Pinpoint the cell where the given text exists, returning its [x, y] midpoint coordinate. 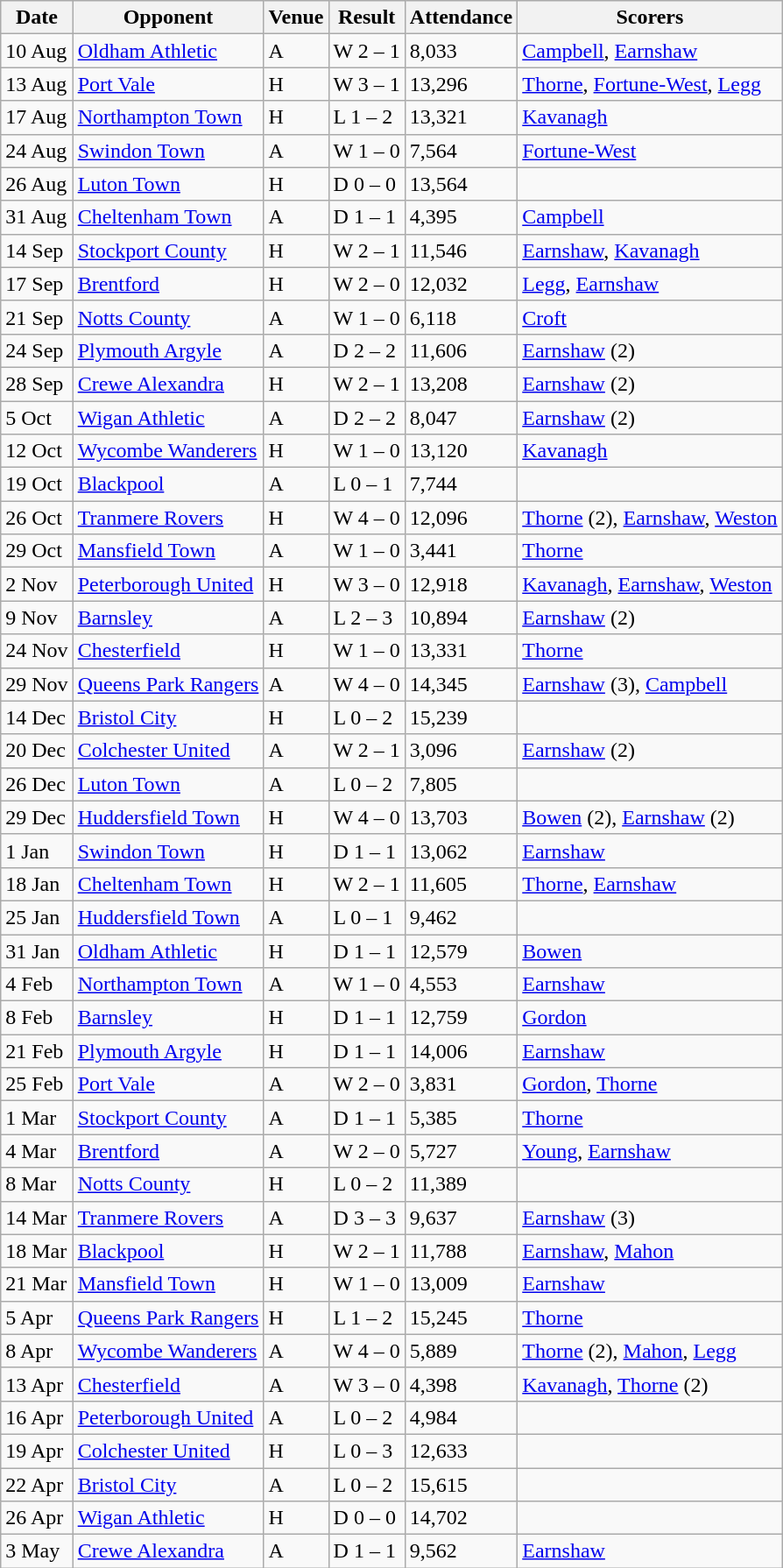
Opponent [168, 18]
29 Oct [37, 551]
14 Dec [37, 717]
3,831 [461, 1084]
Fortune-West [650, 151]
14 Mar [37, 1218]
W 3 – 1 [366, 84]
4,553 [461, 985]
Earnshaw, Kavanagh [650, 251]
Thorne, Earnshaw [650, 884]
13 Aug [37, 84]
Earnshaw (3), Campbell [650, 684]
26 Aug [37, 184]
8,047 [461, 418]
Earnshaw (3) [650, 1218]
24 Nov [37, 651]
7,744 [461, 484]
Earnshaw, Mahon [650, 1251]
11,605 [461, 884]
12,918 [461, 584]
18 Mar [37, 1251]
26 Apr [37, 1518]
12 Oct [37, 451]
25 Feb [37, 1084]
7,805 [461, 784]
12,633 [461, 1451]
22 Apr [37, 1485]
13,703 [461, 817]
8 Mar [37, 1184]
12,759 [461, 1018]
31 Jan [37, 950]
28 Sep [37, 384]
15,245 [461, 1317]
Gordon [650, 1018]
8 Feb [37, 1018]
14,702 [461, 1518]
Venue [296, 18]
8 Apr [37, 1351]
13 Apr [37, 1384]
3,096 [461, 751]
11,606 [461, 350]
26 Oct [37, 518]
1 Mar [37, 1118]
11,389 [461, 1184]
4,395 [461, 217]
11,788 [461, 1251]
24 Sep [37, 350]
Attendance [461, 18]
25 Jan [37, 917]
29 Dec [37, 817]
11,546 [461, 251]
9,462 [461, 917]
2 Nov [37, 584]
29 Nov [37, 684]
1 Jan [37, 851]
14 Sep [37, 251]
Kavanagh, Thorne (2) [650, 1384]
19 Apr [37, 1451]
4,398 [461, 1384]
Scorers [650, 18]
3,441 [461, 551]
21 Mar [37, 1284]
19 Oct [37, 484]
15,239 [461, 717]
6,118 [461, 317]
13,062 [461, 851]
Legg, Earnshaw [650, 284]
4 Feb [37, 985]
Date [37, 18]
16 Apr [37, 1417]
13,321 [461, 117]
5,889 [461, 1351]
D 3 – 3 [366, 1218]
5,385 [461, 1118]
8,033 [461, 51]
4 Mar [37, 1151]
Thorne (2), Earnshaw, Weston [650, 518]
31 Aug [37, 217]
12,579 [461, 950]
Young, Earnshaw [650, 1151]
5,727 [461, 1151]
17 Aug [37, 117]
Thorne (2), Mahon, Legg [650, 1351]
20 Dec [37, 751]
9,637 [461, 1218]
13,331 [461, 651]
13,208 [461, 384]
10 Aug [37, 51]
Gordon, Thorne [650, 1084]
Bowen (2), Earnshaw (2) [650, 817]
24 Aug [37, 151]
15,615 [461, 1485]
Thorne, Fortune-West, Legg [650, 84]
13,120 [461, 451]
17 Sep [37, 284]
14,006 [461, 1051]
21 Feb [37, 1051]
Croft [650, 317]
Kavanagh, Earnshaw, Weston [650, 584]
13,009 [461, 1284]
Bowen [650, 950]
21 Sep [37, 317]
26 Dec [37, 784]
12,032 [461, 284]
L 0 – 3 [366, 1451]
7,564 [461, 151]
12,096 [461, 518]
4,984 [461, 1417]
18 Jan [37, 884]
L 2 – 3 [366, 618]
13,296 [461, 84]
13,564 [461, 184]
9,562 [461, 1551]
5 Apr [37, 1317]
3 May [37, 1551]
Campbell, Earnshaw [650, 51]
5 Oct [37, 418]
14,345 [461, 684]
Campbell [650, 217]
Result [366, 18]
9 Nov [37, 618]
10,894 [461, 618]
